For the text-containing cell, return its midpoint in (X, Y) coordinate format. 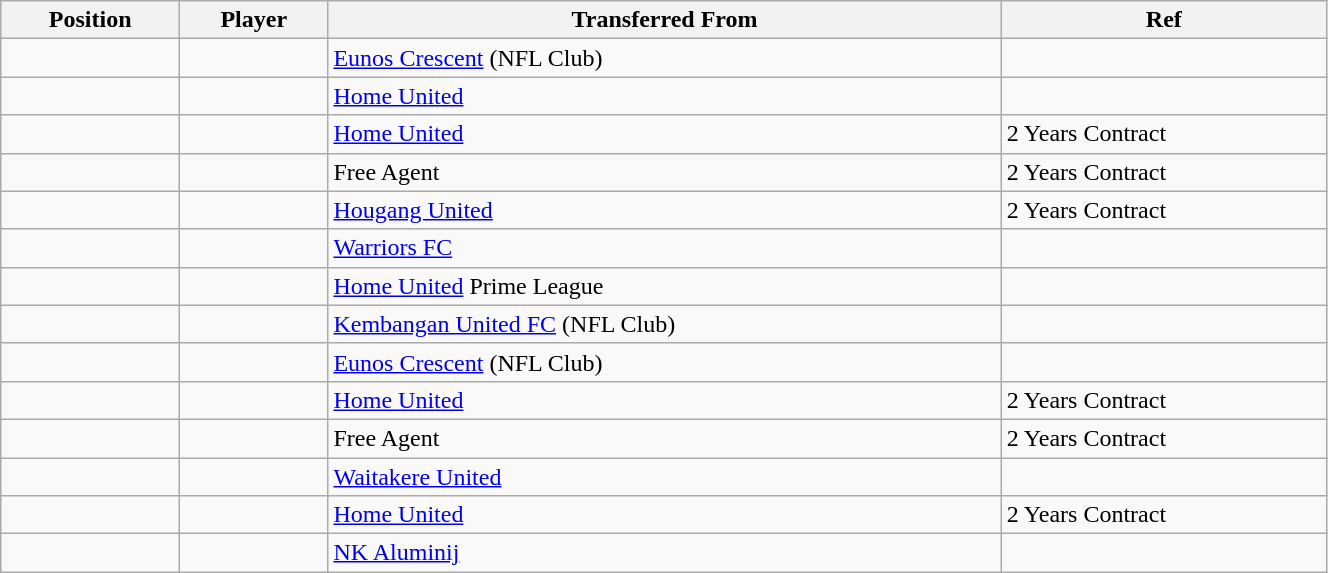
NK Aluminij (664, 553)
Kembangan United FC (NFL Club) (664, 324)
Position (90, 20)
Waitakere United (664, 477)
Home United Prime League (664, 286)
Ref (1164, 20)
Transferred From (664, 20)
Hougang United (664, 210)
Player (254, 20)
Warriors FC (664, 248)
